Pinpoint the cell where the given text exists, returning its [X, Y] midpoint coordinate. 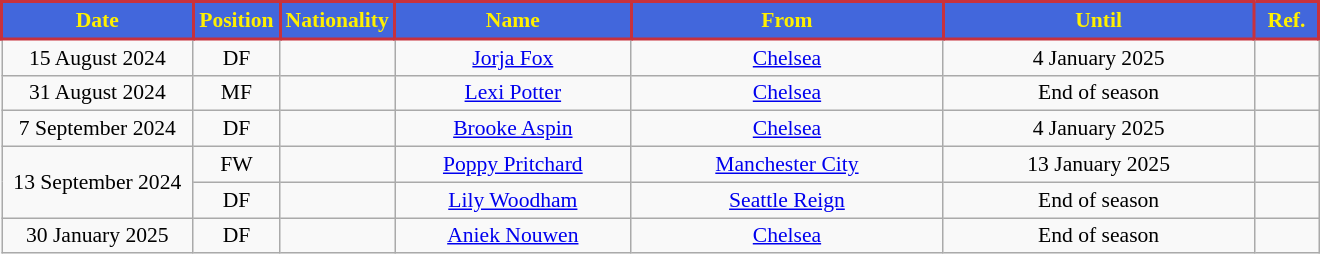
Position [236, 20]
13 September 2024 [98, 182]
MF [236, 93]
Brooke Aspin [514, 129]
Jorja Fox [514, 57]
15 August 2024 [98, 57]
Name [514, 20]
Lexi Potter [514, 93]
Seattle Reign [787, 200]
31 August 2024 [98, 93]
Aniek Nouwen [514, 236]
Nationality [338, 20]
7 September 2024 [98, 129]
Poppy Pritchard [514, 165]
13 January 2025 [1099, 165]
FW [236, 165]
Manchester City [787, 165]
Date [98, 20]
From [787, 20]
Until [1099, 20]
Ref. [1286, 20]
Lily Woodham [514, 200]
30 January 2025 [98, 236]
